Search for the cell housing the specified text and yield its (X, Y) center coordinate. 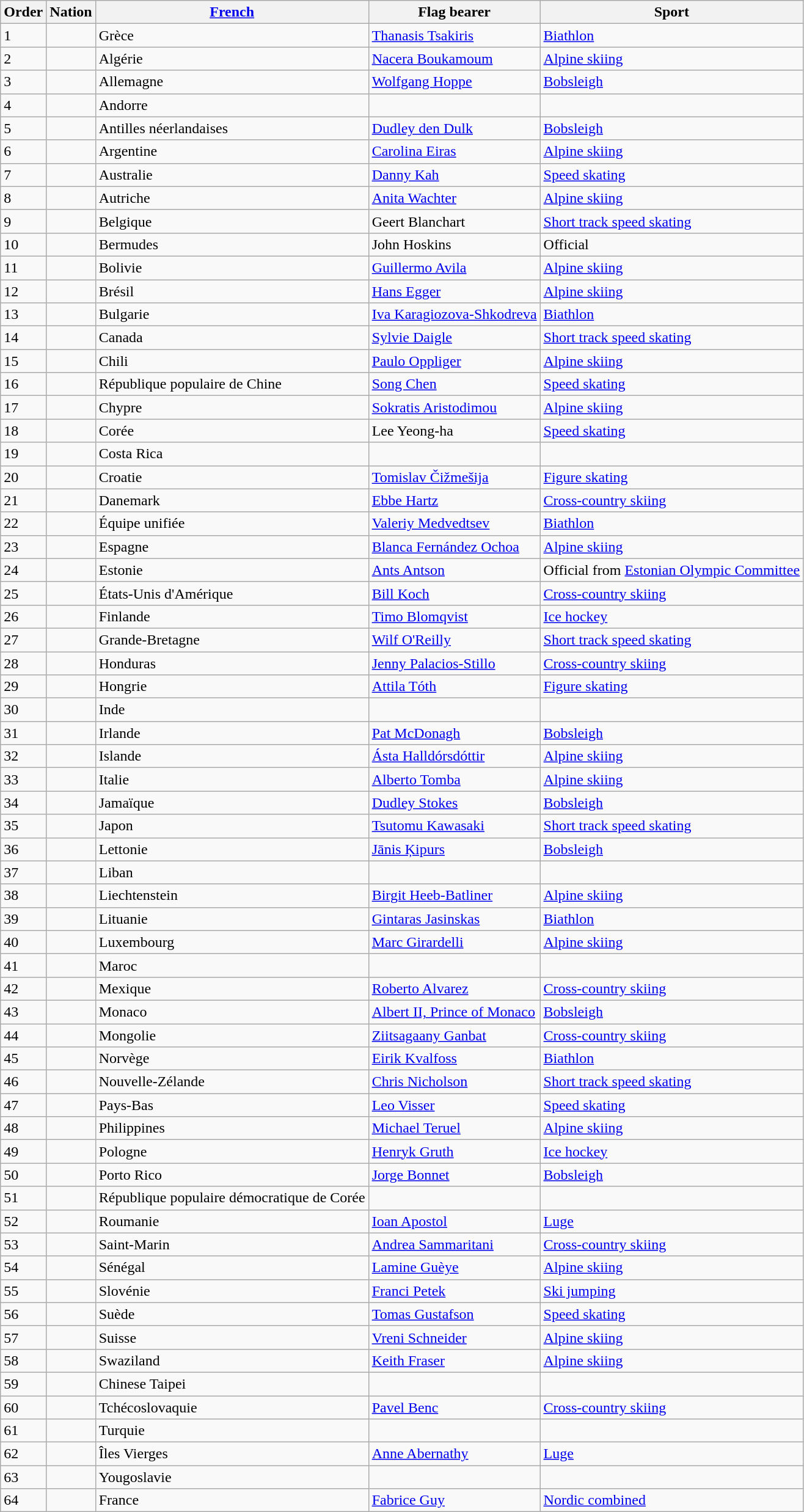
13 (23, 315)
Tsutomu Kawasaki (455, 826)
Sokratis Aristodimou (455, 407)
44 (23, 1035)
Marc Girardelli (455, 942)
Corée (232, 431)
Carolina Eiras (455, 152)
Ebbe Hartz (455, 500)
Islande (232, 756)
42 (23, 988)
Philippines (232, 1128)
Mexique (232, 988)
18 (23, 431)
Honduras (232, 663)
Suisse (232, 1337)
50 (23, 1175)
Norvège (232, 1059)
Pologne (232, 1152)
10 (23, 244)
36 (23, 849)
Thanasis Tsakiris (455, 35)
Brésil (232, 291)
49 (23, 1152)
Iva Karagiozova-Shkodreva (455, 315)
52 (23, 1221)
19 (23, 454)
11 (23, 268)
46 (23, 1082)
41 (23, 965)
Ioan Apostol (455, 1221)
Sport (672, 12)
Andorre (232, 105)
Saint-Marin (232, 1244)
37 (23, 872)
Albert II, Prince of Monaco (455, 1012)
République populaire de Chine (232, 384)
14 (23, 338)
Nouvelle-Zélande (232, 1082)
République populaire démocratique de Corée (232, 1198)
Estonie (232, 570)
Pat McDonagh (455, 733)
Mongolie (232, 1035)
Nation (71, 12)
Jorge Bonnet (455, 1175)
26 (23, 616)
Dudley den Dulk (455, 128)
7 (23, 175)
57 (23, 1337)
Suède (232, 1314)
Wolfgang Hoppe (455, 82)
Wilf O'Reilly (455, 640)
40 (23, 942)
59 (23, 1384)
45 (23, 1059)
Fabrice Guy (455, 1500)
Espagne (232, 547)
Bolivie (232, 268)
62 (23, 1454)
Song Chen (455, 384)
Geert Blanchart (455, 221)
Irlande (232, 733)
16 (23, 384)
22 (23, 524)
Chypre (232, 407)
28 (23, 663)
Slovénie (232, 1291)
Swaziland (232, 1360)
23 (23, 547)
Valeriy Medvedtsev (455, 524)
63 (23, 1477)
Roberto Alvarez (455, 988)
Yougoslavie (232, 1477)
Flag bearer (455, 12)
Antilles néerlandaises (232, 128)
29 (23, 687)
5 (23, 128)
15 (23, 361)
Hongrie (232, 687)
Lamine Guèye (455, 1268)
Australie (232, 175)
Sénégal (232, 1268)
France (232, 1500)
39 (23, 919)
31 (23, 733)
Jenny Palacios-Stillo (455, 663)
Danny Kah (455, 175)
Chinese Taipei (232, 1384)
64 (23, 1500)
États-Unis d'Amérique (232, 593)
24 (23, 570)
Canada (232, 338)
Liechtenstein (232, 896)
Pays-Bas (232, 1105)
4 (23, 105)
17 (23, 407)
32 (23, 756)
53 (23, 1244)
Eirik Kvalfoss (455, 1059)
51 (23, 1198)
6 (23, 152)
Belgique (232, 221)
Tomas Gustafson (455, 1314)
1 (23, 35)
35 (23, 826)
Official (672, 244)
Inde (232, 710)
Anita Wachter (455, 198)
Danemark (232, 500)
9 (23, 221)
Roumanie (232, 1221)
Croatie (232, 477)
Monaco (232, 1012)
Leo Visser (455, 1105)
Italie (232, 780)
58 (23, 1360)
Dudley Stokes (455, 803)
Attila Tóth (455, 687)
Michael Teruel (455, 1128)
Chris Nicholson (455, 1082)
38 (23, 896)
2 (23, 59)
Anne Abernathy (455, 1454)
Keith Fraser (455, 1360)
Argentine (232, 152)
Official from Estonian Olympic Committee (672, 570)
Timo Blomqvist (455, 616)
Ants Antson (455, 570)
56 (23, 1314)
Henryk Gruth (455, 1152)
25 (23, 593)
47 (23, 1105)
Lee Yeong-ha (455, 431)
Ziitsagaany Ganbat (455, 1035)
48 (23, 1128)
Autriche (232, 198)
60 (23, 1407)
Grande-Bretagne (232, 640)
Jānis Ķipurs (455, 849)
Lituanie (232, 919)
Paulo Oppliger (455, 361)
Guillermo Avila (455, 268)
Luxembourg (232, 942)
21 (23, 500)
John Hoskins (455, 244)
Blanca Fernández Ochoa (455, 547)
Jamaïque (232, 803)
Vreni Schneider (455, 1337)
Ásta Halldórsdóttir (455, 756)
Franci Petek (455, 1291)
Porto Rico (232, 1175)
Turquie (232, 1431)
Costa Rica (232, 454)
8 (23, 198)
Nordic combined (672, 1500)
34 (23, 803)
Alberto Tomba (455, 780)
Liban (232, 872)
Algérie (232, 59)
12 (23, 291)
Order (23, 12)
Grèce (232, 35)
Bill Koch (455, 593)
Hans Egger (455, 291)
Japon (232, 826)
Pavel Benc (455, 1407)
Lettonie (232, 849)
Ski jumping (672, 1291)
Bermudes (232, 244)
Îles Vierges (232, 1454)
30 (23, 710)
Allemagne (232, 82)
33 (23, 780)
Nacera Boukamoum (455, 59)
Bulgarie (232, 315)
Chili (232, 361)
Tomislav Čižmešija (455, 477)
61 (23, 1431)
27 (23, 640)
Tchécoslovaquie (232, 1407)
Sylvie Daigle (455, 338)
Birgit Heeb-Batliner (455, 896)
Gintaras Jasinskas (455, 919)
3 (23, 82)
Maroc (232, 965)
Finlande (232, 616)
French (232, 12)
Andrea Sammaritani (455, 1244)
20 (23, 477)
Équipe unifiée (232, 524)
54 (23, 1268)
55 (23, 1291)
43 (23, 1012)
